Find where the given text appears and provide that cell's center as (X, Y) coordinate. 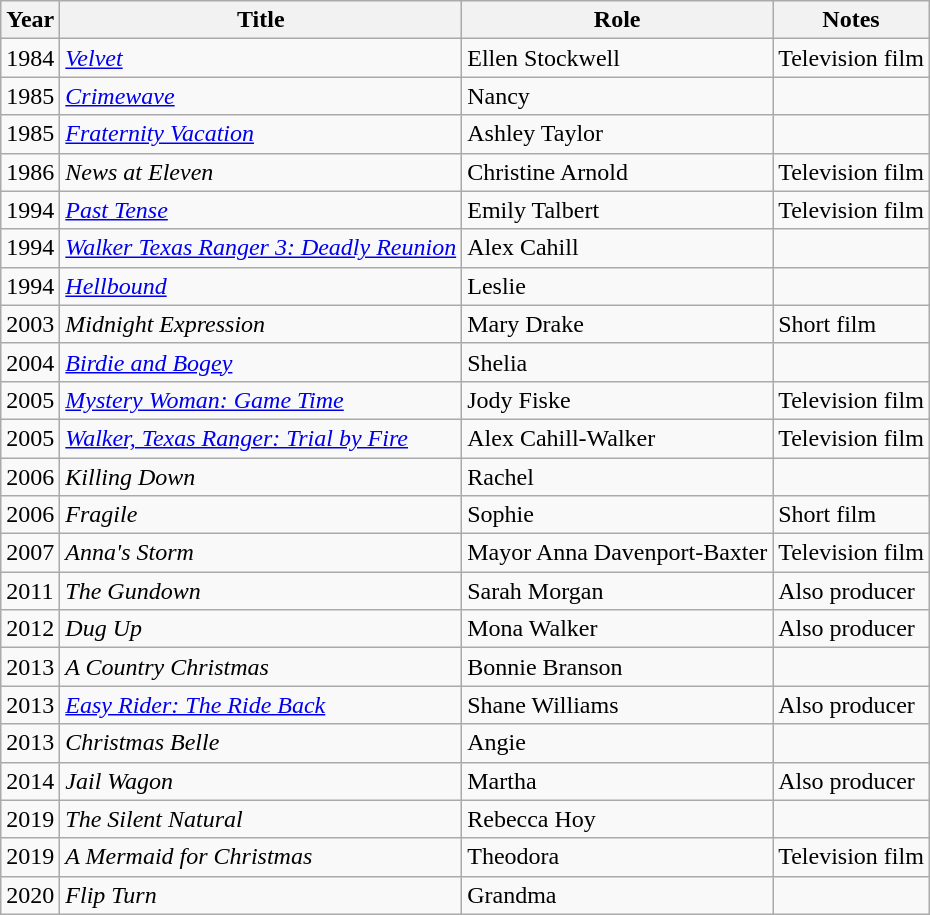
Year (30, 20)
Shane Williams (618, 705)
2003 (30, 324)
The Silent Natural (261, 819)
Emily Talbert (618, 210)
Walker Texas Ranger 3: Deadly Reunion (261, 248)
Bonnie Branson (618, 667)
Angie (618, 743)
Jody Fiske (618, 400)
2007 (30, 553)
Ellen Stockwell (618, 58)
Alex Cahill (618, 248)
Sarah Morgan (618, 591)
Crimewave (261, 96)
Hellbound (261, 286)
Alex Cahill-Walker (618, 438)
Mary Drake (618, 324)
1986 (30, 172)
Rebecca Hoy (618, 819)
Theodora (618, 857)
Christmas Belle (261, 743)
A Country Christmas (261, 667)
2012 (30, 629)
Jail Wagon (261, 781)
Midnight Expression (261, 324)
1984 (30, 58)
Shelia (618, 362)
Velvet (261, 58)
Sophie (618, 515)
Dug Up (261, 629)
Martha (618, 781)
Title (261, 20)
Role (618, 20)
Grandma (618, 895)
News at Eleven (261, 172)
2020 (30, 895)
Flip Turn (261, 895)
Nancy (618, 96)
Birdie and Bogey (261, 362)
Anna's Storm (261, 553)
Mystery Woman: Game Time (261, 400)
Mayor Anna Davenport-Baxter (618, 553)
Rachel (618, 477)
Christine Arnold (618, 172)
Fraternity Vacation (261, 134)
A Mermaid for Christmas (261, 857)
Ashley Taylor (618, 134)
Leslie (618, 286)
Notes (852, 20)
Easy Rider: The Ride Back (261, 705)
Killing Down (261, 477)
2004 (30, 362)
2011 (30, 591)
The Gundown (261, 591)
2014 (30, 781)
Mona Walker (618, 629)
Walker, Texas Ranger: Trial by Fire (261, 438)
Past Tense (261, 210)
Fragile (261, 515)
